Pinpoint the cell where the given text exists, returning its [x, y] midpoint coordinate. 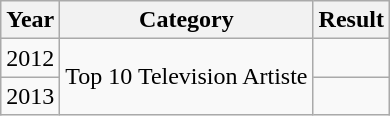
Result [351, 20]
2012 [30, 58]
Top 10 Television Artiste [186, 77]
2013 [30, 96]
Category [186, 20]
Year [30, 20]
